Pinpoint the cell where the given text exists, returning its [x, y] midpoint coordinate. 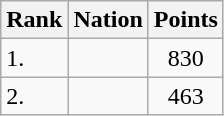
Nation [108, 20]
2. [34, 96]
1. [34, 58]
Points [186, 20]
463 [186, 96]
Rank [34, 20]
830 [186, 58]
